Identify which cell holds the provided text, then report its [X, Y] central coordinate. 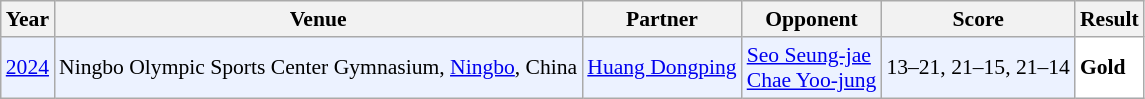
13–21, 21–15, 21–14 [978, 68]
Opponent [812, 19]
Year [28, 19]
Huang Dongping [662, 68]
Score [978, 19]
Ningbo Olympic Sports Center Gymnasium, Ningbo, China [318, 68]
Result [1110, 19]
Venue [318, 19]
Seo Seung-jae Chae Yoo-jung [812, 68]
Gold [1110, 68]
Partner [662, 19]
2024 [28, 68]
